Identify which cell holds the provided text, then report its (x, y) central coordinate. 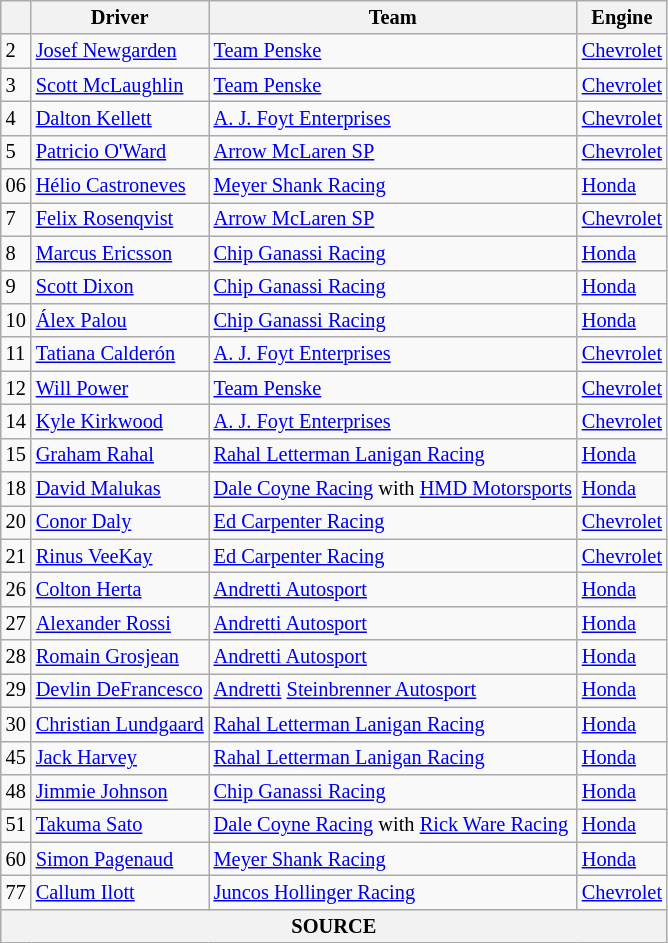
26 (16, 589)
18 (16, 489)
77 (16, 892)
Felix Rosenqvist (120, 219)
60 (16, 859)
Team (393, 17)
27 (16, 623)
29 (16, 690)
Juncos Hollinger Racing (393, 892)
Patricio O'Ward (120, 152)
4 (16, 118)
Rinus VeeKay (120, 556)
Josef Newgarden (120, 51)
11 (16, 354)
David Malukas (120, 489)
2 (16, 51)
48 (16, 791)
Tatiana Calderón (120, 354)
Marcus Ericsson (120, 253)
Dalton Kellett (120, 118)
Will Power (120, 388)
Colton Herta (120, 589)
Conor Daly (120, 522)
Devlin DeFrancesco (120, 690)
28 (16, 657)
51 (16, 825)
Romain Grosjean (120, 657)
Simon Pagenaud (120, 859)
Scott McLaughlin (120, 85)
Jimmie Johnson (120, 791)
Hélio Castroneves (120, 186)
8 (16, 253)
Scott Dixon (120, 287)
Alexander Rossi (120, 623)
7 (16, 219)
15 (16, 455)
Dale Coyne Racing with HMD Motorsports (393, 489)
Andretti Steinbrenner Autosport (393, 690)
Kyle Kirkwood (120, 421)
9 (16, 287)
21 (16, 556)
Jack Harvey (120, 758)
Álex Palou (120, 320)
12 (16, 388)
20 (16, 522)
06 (16, 186)
Engine (622, 17)
5 (16, 152)
Callum Ilott (120, 892)
Driver (120, 17)
30 (16, 724)
Graham Rahal (120, 455)
10 (16, 320)
Dale Coyne Racing with Rick Ware Racing (393, 825)
Takuma Sato (120, 825)
SOURCE (334, 926)
14 (16, 421)
45 (16, 758)
3 (16, 85)
Christian Lundgaard (120, 724)
